Search for the cell housing the specified text and yield its (X, Y) center coordinate. 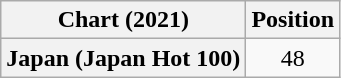
Chart (2021) (124, 20)
48 (293, 58)
Japan (Japan Hot 100) (124, 58)
Position (293, 20)
